Locate the cell with the specified text and output its [X, Y] center coordinate. 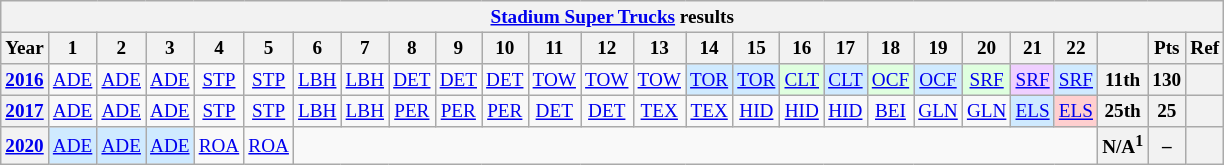
5 [269, 48]
2016 [25, 80]
2017 [25, 111]
BEI [890, 111]
2 [122, 48]
10 [505, 48]
Year [25, 48]
Pts [1167, 48]
2020 [25, 146]
13 [659, 48]
21 [1032, 48]
Stadium Super Trucks results [612, 17]
11th [1123, 80]
4 [219, 48]
20 [986, 48]
25 [1167, 111]
25th [1123, 111]
3 [170, 48]
15 [756, 48]
6 [317, 48]
9 [458, 48]
18 [890, 48]
19 [938, 48]
14 [710, 48]
Ref [1205, 48]
130 [1167, 80]
17 [846, 48]
N/A1 [1123, 146]
11 [554, 48]
12 [607, 48]
16 [802, 48]
1 [72, 48]
– [1167, 146]
7 [365, 48]
22 [1076, 48]
8 [412, 48]
